Find where the given text appears and provide that cell's center as (x, y) coordinate. 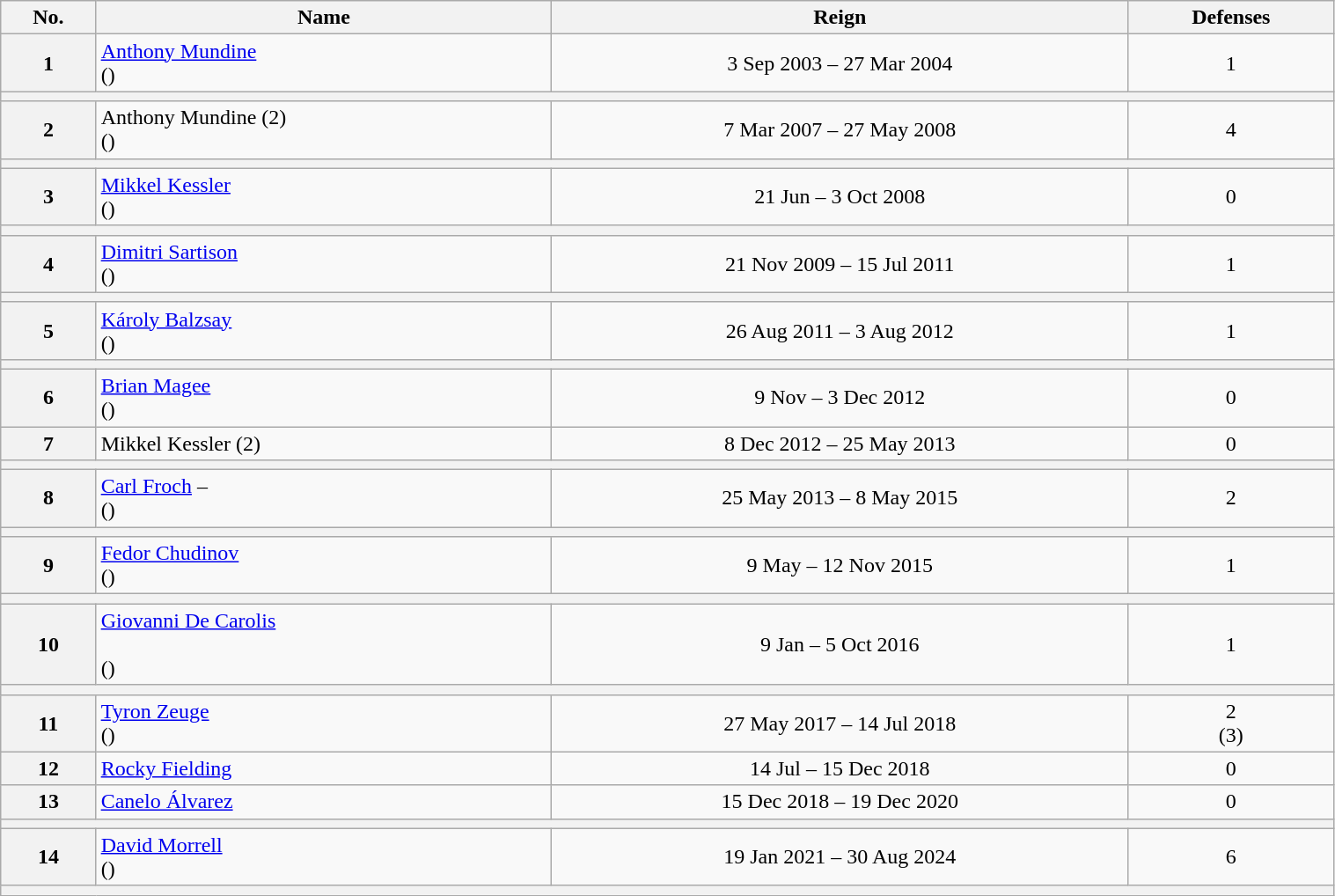
7 Mar 2007 – 27 May 2008 (840, 130)
3 (48, 197)
14 (48, 857)
Anthony Mundine (2)() (324, 130)
3 Sep 2003 – 27 Mar 2004 (840, 63)
9 May – 12 Nov 2015 (840, 565)
27 May 2017 – 14 Jul 2018 (840, 723)
25 May 2013 – 8 May 2015 (840, 498)
Dimitri Sartison() (324, 264)
Carl Froch – () (324, 498)
21 Nov 2009 – 15 Jul 2011 (840, 264)
Name (324, 18)
5 (48, 331)
Reign (840, 18)
21 Jun – 3 Oct 2008 (840, 197)
19 Jan 2021 – 30 Aug 2024 (840, 857)
7 (48, 443)
15 Dec 2018 – 19 Dec 2020 (840, 802)
12 (48, 768)
11 (48, 723)
Mikkel Kessler (2) (324, 443)
Fedor Chudinov() (324, 565)
David Morrell() (324, 857)
Mikkel Kessler() (324, 197)
Canelo Álvarez (324, 802)
9 (48, 565)
9 Jan – 5 Oct 2016 (840, 644)
Anthony Mundine() (324, 63)
Giovanni De Carolis() (324, 644)
8 Dec 2012 – 25 May 2013 (840, 443)
2(3) (1231, 723)
9 Nov – 3 Dec 2012 (840, 398)
No. (48, 18)
Rocky Fielding (324, 768)
10 (48, 644)
13 (48, 802)
Károly Balzsay() (324, 331)
Brian Magee() (324, 398)
8 (48, 498)
14 Jul – 15 Dec 2018 (840, 768)
26 Aug 2011 – 3 Aug 2012 (840, 331)
Defenses (1231, 18)
Tyron Zeuge() (324, 723)
